Extract the (x, y) coordinate from the center of the cell holding the provided text.  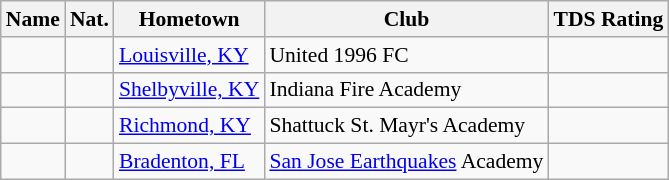
United 1996 FC (406, 55)
Richmond, KY (189, 126)
San Jose Earthquakes Academy (406, 162)
Indiana Fire Academy (406, 90)
Nat. (90, 19)
Shelbyville, KY (189, 90)
Louisville, KY (189, 55)
Hometown (189, 19)
Club (406, 19)
Name (33, 19)
Bradenton, FL (189, 162)
Shattuck St. Mayr's Academy (406, 126)
TDS Rating (608, 19)
